Return the (x, y) coordinate for the center point of the cell that contains the specified text.  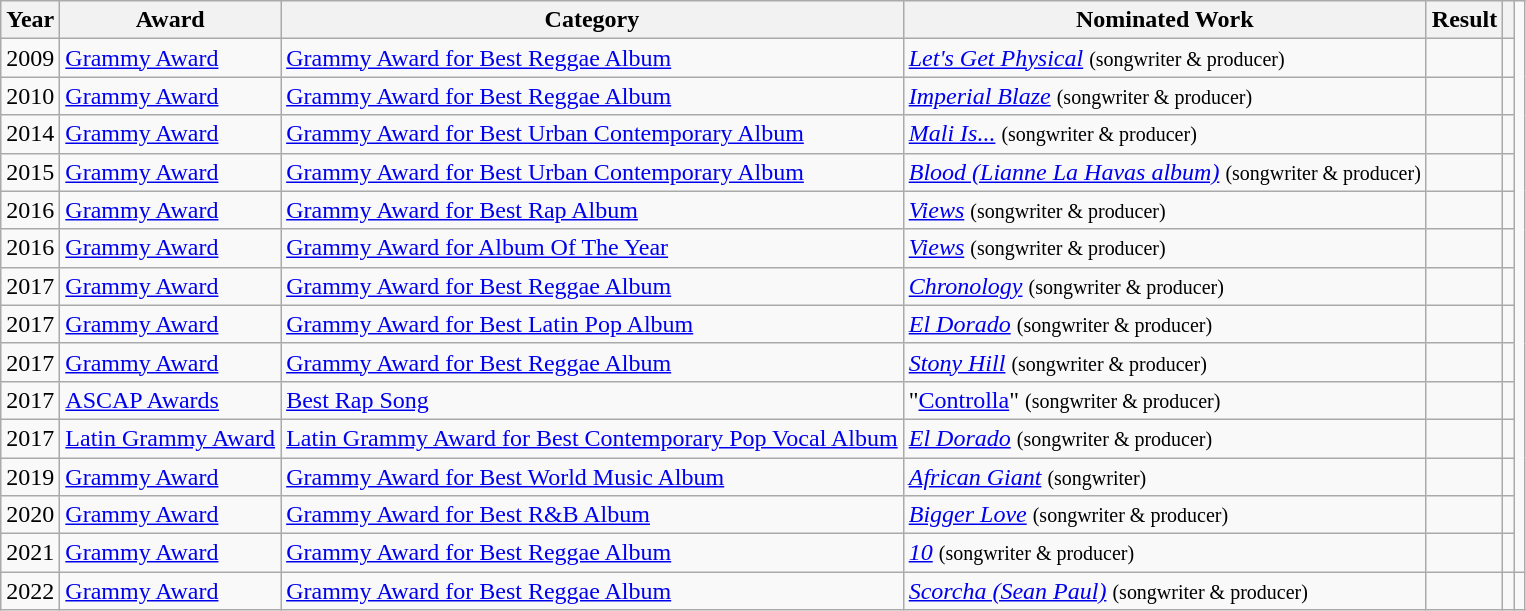
"Controlla" (songwriter & producer) (1164, 400)
Result (1464, 20)
Award (170, 20)
Bigger Love (songwriter & producer) (1164, 515)
African Giant (songwriter) (1164, 477)
ASCAP Awards (170, 400)
Blood (Lianne La Havas album) (songwriter & producer) (1164, 172)
Scorcha (Sean Paul) (songwriter & producer) (1164, 591)
2014 (30, 134)
Mali Is... (songwriter & producer) (1164, 134)
Latin Grammy Award (170, 438)
Grammy Award for Best Latin Pop Album (592, 324)
2015 (30, 172)
Grammy Award for Best R&B Album (592, 515)
Year (30, 20)
Grammy Award for Album Of The Year (592, 248)
Nominated Work (1164, 20)
2010 (30, 96)
Stony Hill (songwriter & producer) (1164, 362)
Category (592, 20)
Grammy Award for Best Rap Album (592, 210)
2021 (30, 553)
Latin Grammy Award for Best Contemporary Pop Vocal Album (592, 438)
Imperial Blaze (songwriter & producer) (1164, 96)
Chronology (songwriter & producer) (1164, 286)
Best Rap Song (592, 400)
2022 (30, 591)
Let's Get Physical (songwriter & producer) (1164, 58)
2020 (30, 515)
Grammy Award for Best World Music Album (592, 477)
2009 (30, 58)
2019 (30, 477)
10 (songwriter & producer) (1164, 553)
